Detect which cell encompasses the target text, then output its [x, y] center coordinate. 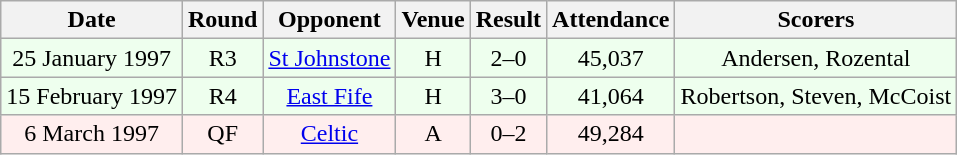
QF [222, 134]
R3 [222, 58]
Andersen, Rozental [816, 58]
Date [92, 20]
0–2 [508, 134]
3–0 [508, 96]
St Johnstone [330, 58]
Venue [433, 20]
A [433, 134]
R4 [222, 96]
6 March 1997 [92, 134]
25 January 1997 [92, 58]
2–0 [508, 58]
41,064 [611, 96]
Opponent [330, 20]
Robertson, Steven, McCoist [816, 96]
Result [508, 20]
Celtic [330, 134]
Round [222, 20]
Scorers [816, 20]
East Fife [330, 96]
45,037 [611, 58]
Attendance [611, 20]
15 February 1997 [92, 96]
49,284 [611, 134]
